Pinpoint the cell where the given text exists, returning its (X, Y) midpoint coordinate. 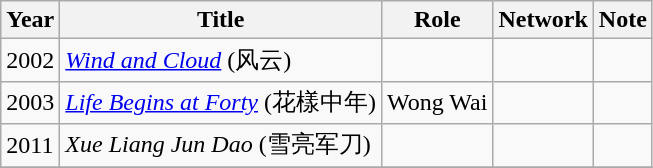
Year (30, 20)
Network (543, 20)
Xue Liang Jun Dao (雪亮军刀) (221, 146)
Title (221, 20)
Life Begins at Forty (花樣中年) (221, 102)
2011 (30, 146)
Role (438, 20)
Wong Wai (438, 102)
Note (622, 20)
2002 (30, 60)
Wind and Cloud (风云) (221, 60)
2003 (30, 102)
